Return the [x, y] coordinate for the center point of the cell that contains the specified text.  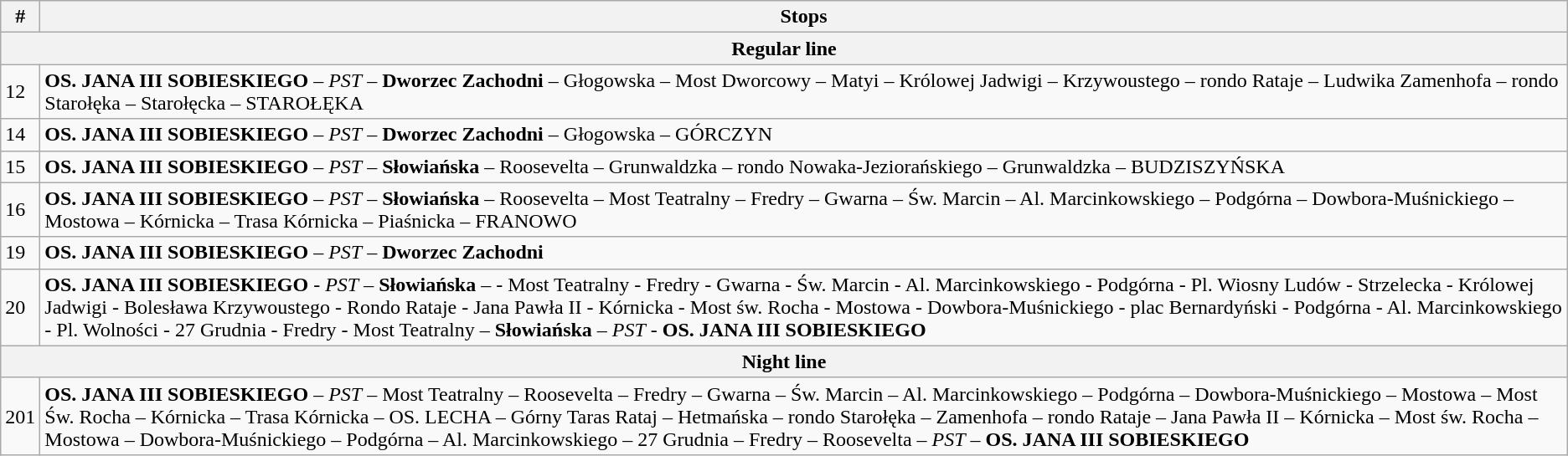
Night line [784, 361]
Stops [804, 17]
16 [20, 209]
12 [20, 92]
201 [20, 416]
20 [20, 307]
OS. JANA III SOBIESKIEGO – PST – Słowiańska – Roosevelta – Grunwaldzka – rondo Nowaka-Jeziorańskiego – Grunwaldzka – BUDZISZYŃSKA [804, 167]
14 [20, 135]
OS. JANA III SOBIESKIEGO – PST – Dworzec Zachodni [804, 253]
OS. JANA III SOBIESKIEGO – PST – Dworzec Zachodni – Głogowska – GÓRCZYN [804, 135]
Regular line [784, 49]
15 [20, 167]
19 [20, 253]
# [20, 17]
